Capture the cell that displays the provided text and extract its (X, Y) central coordinate. 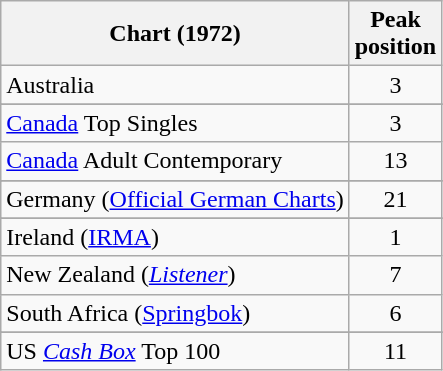
US Cash Box Top 100 (175, 351)
Ireland (IRMA) (175, 237)
Peakposition (395, 34)
1 (395, 237)
13 (395, 161)
11 (395, 351)
South Africa (Springbok) (175, 313)
Germany (Official German Charts) (175, 199)
Canada Top Singles (175, 123)
Australia (175, 85)
Chart (1972) (175, 34)
7 (395, 275)
New Zealand (Listener) (175, 275)
21 (395, 199)
6 (395, 313)
Canada Adult Contemporary (175, 161)
